Detect which cell encompasses the target text, then output its (x, y) center coordinate. 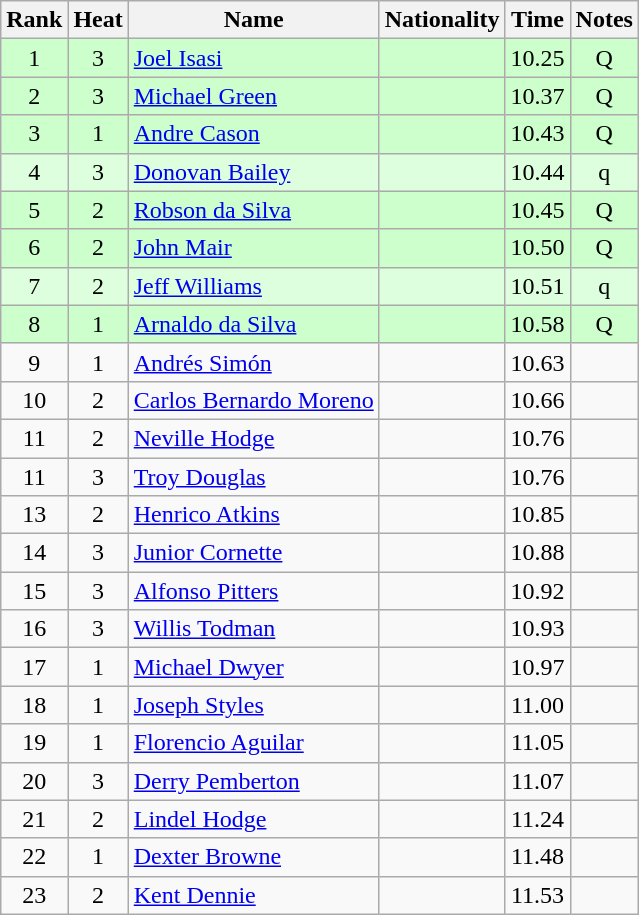
8 (34, 324)
Carlos Bernardo Moreno (254, 400)
Robson da Silva (254, 210)
13 (34, 515)
9 (34, 362)
11.07 (538, 781)
10 (34, 400)
10.43 (538, 134)
Dexter Browne (254, 857)
11.48 (538, 857)
Nationality (442, 20)
11.53 (538, 895)
10.37 (538, 96)
Michael Green (254, 96)
18 (34, 705)
Troy Douglas (254, 477)
23 (34, 895)
22 (34, 857)
Time (538, 20)
10.63 (538, 362)
10.88 (538, 553)
16 (34, 629)
6 (34, 248)
10.85 (538, 515)
Lindel Hodge (254, 819)
7 (34, 286)
Donovan Bailey (254, 172)
11.05 (538, 743)
10.92 (538, 591)
10.93 (538, 629)
Henrico Atkins (254, 515)
Alfonso Pitters (254, 591)
Kent Dennie (254, 895)
Florencio Aguilar (254, 743)
Notes (604, 20)
17 (34, 667)
10.66 (538, 400)
John Mair (254, 248)
10.50 (538, 248)
14 (34, 553)
5 (34, 210)
Heat (98, 20)
10.58 (538, 324)
Willis Todman (254, 629)
21 (34, 819)
Neville Hodge (254, 438)
Andrés Simón (254, 362)
Jeff Williams (254, 286)
11.00 (538, 705)
10.51 (538, 286)
11.24 (538, 819)
Joel Isasi (254, 58)
Rank (34, 20)
Michael Dwyer (254, 667)
Joseph Styles (254, 705)
10.25 (538, 58)
Derry Pemberton (254, 781)
10.97 (538, 667)
20 (34, 781)
Arnaldo da Silva (254, 324)
10.45 (538, 210)
4 (34, 172)
15 (34, 591)
Name (254, 20)
Andre Cason (254, 134)
19 (34, 743)
Junior Cornette (254, 553)
10.44 (538, 172)
